Search for the cell housing the specified text and yield its [x, y] center coordinate. 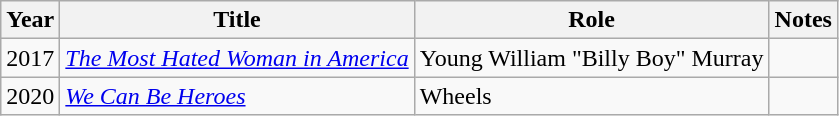
2017 [30, 58]
We Can Be Heroes [237, 96]
Title [237, 20]
Notes [803, 20]
2020 [30, 96]
Year [30, 20]
Role [592, 20]
The Most Hated Woman in America [237, 58]
Wheels [592, 96]
Young William "Billy Boy" Murray [592, 58]
